Return (X, Y) of the center of cell containing provided text 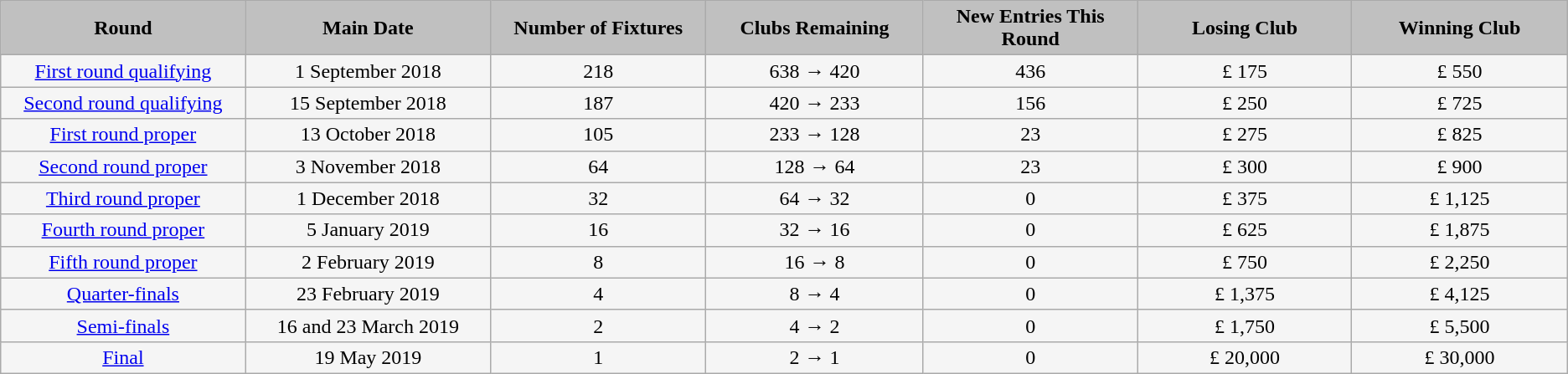
23 February 2019 (369, 294)
£ 175 (1245, 71)
8 → 4 (815, 294)
436 (1030, 71)
128 → 64 (815, 167)
2 February 2019 (369, 262)
218 (598, 71)
£ 1,875 (1459, 230)
£ 1,125 (1459, 198)
Number of Fixtures (598, 28)
32 → 16 (815, 230)
16 (598, 230)
156 (1030, 103)
First round qualifying (123, 71)
First round proper (123, 135)
Losing Club (1245, 28)
8 (598, 262)
Semi-finals (123, 325)
£ 625 (1245, 230)
187 (598, 103)
105 (598, 135)
233 → 128 (815, 135)
£ 900 (1459, 167)
£ 725 (1459, 103)
4 (598, 294)
£ 5,500 (1459, 325)
Fifth round proper (123, 262)
16 → 8 (815, 262)
Final (123, 357)
13 October 2018 (369, 135)
£ 300 (1245, 167)
1 December 2018 (369, 198)
New Entries This Round (1030, 28)
Winning Club (1459, 28)
Second round proper (123, 167)
5 January 2019 (369, 230)
Second round qualifying (123, 103)
£ 4,125 (1459, 294)
16 and 23 March 2019 (369, 325)
£ 375 (1245, 198)
64 (598, 167)
£ 825 (1459, 135)
£ 250 (1245, 103)
Round (123, 28)
420 → 233 (815, 103)
£ 30,000 (1459, 357)
£ 275 (1245, 135)
£ 20,000 (1245, 357)
2 → 1 (815, 357)
£ 2,250 (1459, 262)
Third round proper (123, 198)
Quarter-finals (123, 294)
1 (598, 357)
4 → 2 (815, 325)
64 → 32 (815, 198)
£ 1,375 (1245, 294)
£ 750 (1245, 262)
£ 550 (1459, 71)
Fourth round proper (123, 230)
2 (598, 325)
638 → 420 (815, 71)
1 September 2018 (369, 71)
19 May 2019 (369, 357)
Clubs Remaining (815, 28)
Main Date (369, 28)
3 November 2018 (369, 167)
15 September 2018 (369, 103)
£ 1,750 (1245, 325)
32 (598, 198)
